Search for the cell housing the specified text and yield its (X, Y) center coordinate. 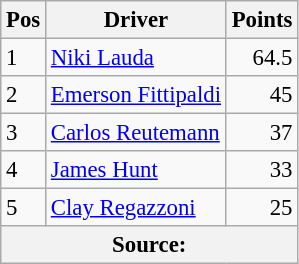
Niki Lauda (136, 58)
25 (262, 208)
5 (24, 208)
2 (24, 95)
1 (24, 58)
64.5 (262, 58)
Driver (136, 20)
James Hunt (136, 170)
Points (262, 20)
Source: (150, 245)
3 (24, 133)
Emerson Fittipaldi (136, 95)
37 (262, 133)
Pos (24, 20)
Carlos Reutemann (136, 133)
Clay Regazzoni (136, 208)
33 (262, 170)
45 (262, 95)
4 (24, 170)
